Detect which cell encompasses the target text, then output its [X, Y] center coordinate. 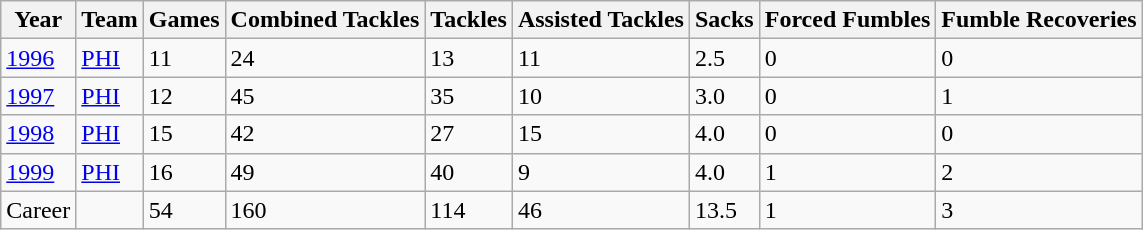
Year [38, 20]
42 [325, 134]
1998 [38, 134]
10 [600, 96]
Team [110, 20]
16 [184, 172]
13 [469, 58]
46 [600, 210]
Tackles [469, 20]
9 [600, 172]
Games [184, 20]
Fumble Recoveries [1039, 20]
Forced Fumbles [848, 20]
1996 [38, 58]
35 [469, 96]
3 [1039, 210]
24 [325, 58]
45 [325, 96]
2.5 [724, 58]
13.5 [724, 210]
27 [469, 134]
Assisted Tackles [600, 20]
49 [325, 172]
1997 [38, 96]
114 [469, 210]
Sacks [724, 20]
2 [1039, 172]
Career [38, 210]
1999 [38, 172]
3.0 [724, 96]
160 [325, 210]
54 [184, 210]
Combined Tackles [325, 20]
12 [184, 96]
40 [469, 172]
